Detect which cell encompasses the target text, then output its [x, y] center coordinate. 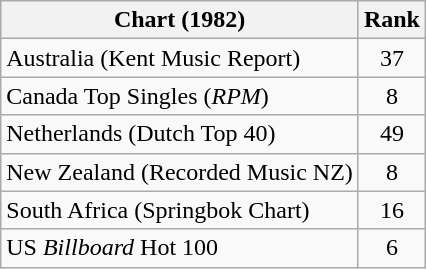
6 [392, 248]
37 [392, 58]
16 [392, 210]
Netherlands (Dutch Top 40) [180, 134]
South Africa (Springbok Chart) [180, 210]
Canada Top Singles (RPM) [180, 96]
Chart (1982) [180, 20]
Rank [392, 20]
New Zealand (Recorded Music NZ) [180, 172]
49 [392, 134]
US Billboard Hot 100 [180, 248]
Australia (Kent Music Report) [180, 58]
